From the cell containing the given text, extract its center point as [X, Y] coordinate. 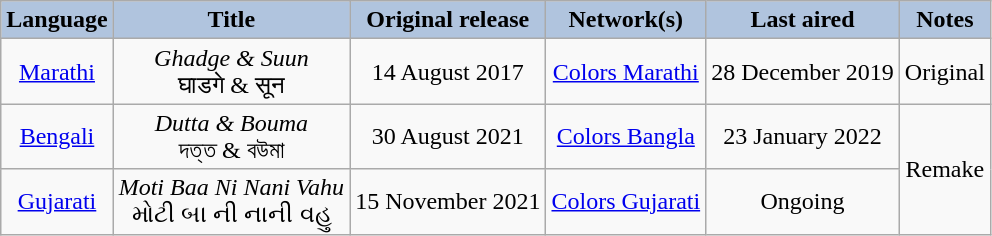
Colors Gujarati [626, 202]
Language [57, 20]
Ghadge & Suun घाडगे & सून [231, 72]
28 December 2019 [803, 72]
Notes [944, 20]
Bengali [57, 136]
Remake [944, 169]
Gujarati [57, 202]
Last aired [803, 20]
Title [231, 20]
Ongoing [803, 202]
Moti Baa Ni Nani Vahu મોટી બા ની નાની વહુ [231, 202]
30 August 2021 [448, 136]
Original [944, 72]
Marathi [57, 72]
Colors Marathi [626, 72]
Dutta & Bouma দত্ত & বউমা [231, 136]
14 August 2017 [448, 72]
Original release [448, 20]
Colors Bangla [626, 136]
Network(s) [626, 20]
15 November 2021 [448, 202]
23 January 2022 [803, 136]
